Locate the cell with the specified text and output its [X, Y] center coordinate. 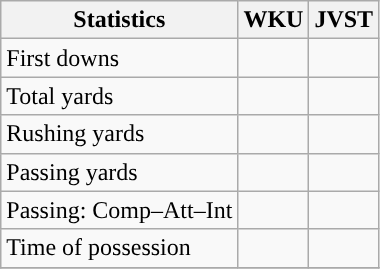
Passing: Comp–Att–Int [120, 210]
Passing yards [120, 172]
Statistics [120, 20]
WKU [274, 20]
First downs [120, 58]
JVST [344, 20]
Total yards [120, 96]
Time of possession [120, 248]
Rushing yards [120, 134]
